Scan for the cell matching the given text and deliver its [x, y] coordinate at center. 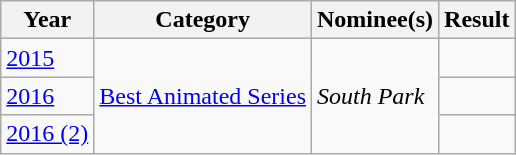
2016 (2) [48, 134]
Category [203, 20]
Year [48, 20]
2016 [48, 96]
Nominee(s) [376, 20]
South Park [376, 96]
Result [477, 20]
2015 [48, 58]
Best Animated Series [203, 96]
